Search for the cell housing the specified text and yield its (x, y) center coordinate. 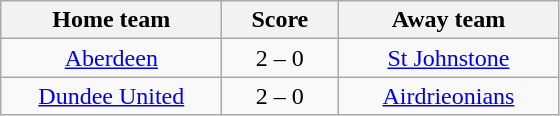
Dundee United (112, 96)
St Johnstone (448, 58)
Away team (448, 20)
Score (280, 20)
Airdrieonians (448, 96)
Home team (112, 20)
Aberdeen (112, 58)
